Search for the cell housing the specified text and yield its [X, Y] center coordinate. 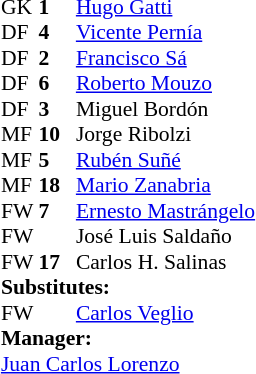
6 [57, 83]
10 [57, 135]
Substitutes: [128, 287]
Carlos H. Salinas [166, 262]
7 [57, 211]
Miguel Bordón [166, 109]
Francisco Sá [166, 58]
José Luis Saldaño [166, 237]
Carlos Veglio [166, 313]
2 [57, 58]
Vicente Pernía [166, 33]
4 [57, 33]
Rubén Suñé [166, 160]
3 [57, 109]
Mario Zanabria [166, 185]
Ernesto Mastrángelo [166, 211]
17 [57, 262]
Jorge Ribolzi [166, 135]
Roberto Mouzo [166, 83]
Manager: [128, 339]
5 [57, 160]
18 [57, 185]
